Locate the cell with the specified text and output its (x, y) center coordinate. 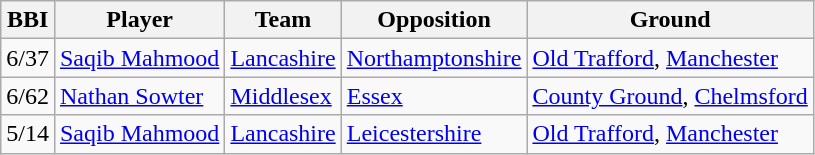
County Ground, Chelmsford (670, 96)
Leicestershire (434, 134)
6/37 (28, 58)
BBI (28, 20)
Opposition (434, 20)
Northamptonshire (434, 58)
5/14 (28, 134)
Middlesex (283, 96)
Ground (670, 20)
Essex (434, 96)
6/62 (28, 96)
Player (139, 20)
Team (283, 20)
Nathan Sowter (139, 96)
